From the cell containing the given text, extract its center point as (x, y) coordinate. 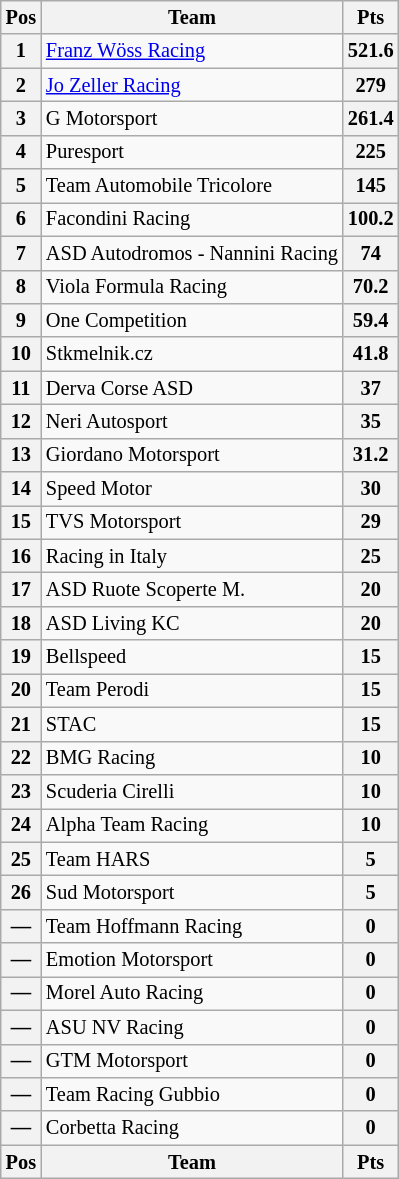
Giordano Motorsport (192, 455)
21 (21, 724)
Facondini Racing (192, 219)
37 (371, 388)
Jo Zeller Racing (192, 85)
22 (21, 758)
GTM Motorsport (192, 1061)
12 (21, 421)
Puresport (192, 152)
Franz Wöss Racing (192, 51)
13 (21, 455)
Sud Motorsport (192, 892)
1 (21, 51)
ASD Living KC (192, 623)
Scuderia Cirelli (192, 791)
Derva Corse ASD (192, 388)
Corbetta Racing (192, 1128)
Team Racing Gubbio (192, 1094)
Bellspeed (192, 657)
Stkmelnik.cz (192, 354)
225 (371, 152)
BMG Racing (192, 758)
Team Hoffmann Racing (192, 926)
35 (371, 421)
24 (21, 825)
41.8 (371, 354)
16 (21, 556)
TVS Motorsport (192, 522)
ASD Ruote Scoperte M. (192, 589)
Emotion Motorsport (192, 960)
9 (21, 320)
ASD Autodromos - Nannini Racing (192, 253)
3 (21, 118)
Team HARS (192, 859)
Neri Autosport (192, 421)
8 (21, 287)
23 (21, 791)
Viola Formula Racing (192, 287)
Team Automobile Tricolore (192, 186)
74 (371, 253)
Racing in Italy (192, 556)
6 (21, 219)
11 (21, 388)
19 (21, 657)
17 (21, 589)
14 (21, 489)
261.4 (371, 118)
4 (21, 152)
Speed Motor (192, 489)
26 (21, 892)
31.2 (371, 455)
G Motorsport (192, 118)
100.2 (371, 219)
521.6 (371, 51)
59.4 (371, 320)
7 (21, 253)
Alpha Team Racing (192, 825)
70.2 (371, 287)
ASU NV Racing (192, 1027)
30 (371, 489)
STAC (192, 724)
One Competition (192, 320)
2 (21, 85)
29 (371, 522)
Morel Auto Racing (192, 993)
145 (371, 186)
Team Perodi (192, 690)
279 (371, 85)
18 (21, 623)
